Identify which cell holds the provided text, then report its (X, Y) central coordinate. 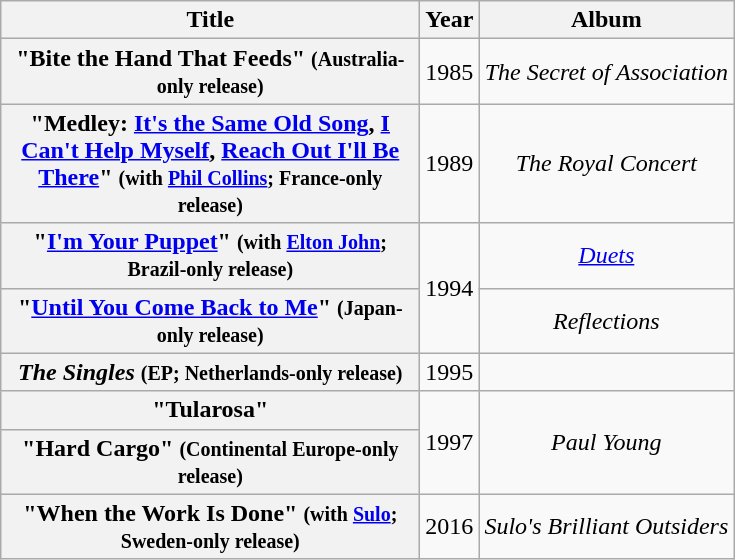
"When the Work Is Done" (with Sulo; Sweden-only release) (210, 526)
Paul Young (606, 442)
Year (450, 20)
1989 (450, 164)
"I'm Your Puppet" (with Elton John; Brazil-only release) (210, 256)
"Hard Cargo" (Continental Europe-only release) (210, 462)
The Royal Concert (606, 164)
Duets (606, 256)
The Secret of Association (606, 72)
Sulo's Brilliant Outsiders (606, 526)
1995 (450, 372)
Title (210, 20)
1994 (450, 288)
Album (606, 20)
"Tularosa" (210, 410)
1997 (450, 442)
"Medley: It's the Same Old Song, I Can't Help Myself, Reach Out I'll Be There" (with Phil Collins; France-only release) (210, 164)
1985 (450, 72)
"Bite the Hand That Feeds" (Australia-only release) (210, 72)
2016 (450, 526)
Reflections (606, 320)
The Singles (EP; Netherlands-only release) (210, 372)
"Until You Come Back to Me" (Japan-only release) (210, 320)
